Search for the cell housing the specified text and yield its (X, Y) center coordinate. 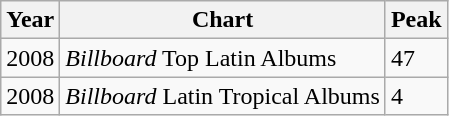
Peak (416, 20)
Billboard Latin Tropical Albums (223, 96)
4 (416, 96)
Billboard Top Latin Albums (223, 58)
47 (416, 58)
Chart (223, 20)
Year (30, 20)
